Capture the cell that displays the provided text and extract its (X, Y) central coordinate. 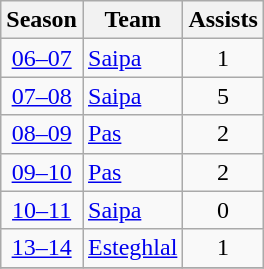
09–10 (42, 172)
Esteghlal (132, 248)
08–09 (42, 134)
06–07 (42, 58)
5 (223, 96)
0 (223, 210)
Team (132, 20)
Assists (223, 20)
Season (42, 20)
13–14 (42, 248)
10–11 (42, 210)
07–08 (42, 96)
